Capture the cell that displays the provided text and extract its (X, Y) central coordinate. 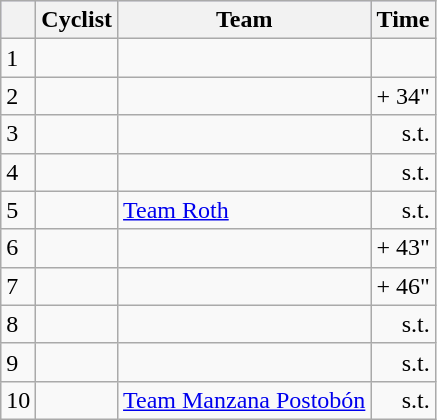
2 (18, 96)
5 (18, 210)
9 (18, 362)
10 (18, 400)
3 (18, 134)
7 (18, 286)
+ 43" (403, 248)
6 (18, 248)
Team Manzana Postobón (244, 400)
Time (403, 20)
+ 46" (403, 286)
Team Roth (244, 210)
Team (244, 20)
Cyclist (77, 20)
+ 34" (403, 96)
8 (18, 324)
4 (18, 172)
1 (18, 58)
